Find where the given text appears and provide that cell's center as [x, y] coordinate. 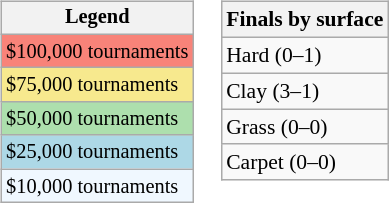
$75,000 tournaments [97, 85]
$100,000 tournaments [97, 51]
$50,000 tournaments [97, 119]
Finals by surface [304, 20]
Hard (0–1) [304, 55]
Grass (0–0) [304, 127]
Carpet (0–0) [304, 162]
Clay (3–1) [304, 91]
$10,000 tournaments [97, 186]
$25,000 tournaments [97, 152]
Legend [97, 18]
